Scan for the cell matching the given text and deliver its [X, Y] coordinate at center. 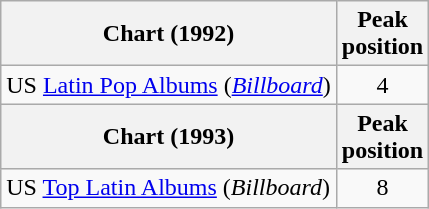
Chart (1992) [169, 34]
8 [382, 188]
US Top Latin Albums (Billboard) [169, 188]
US Latin Pop Albums (Billboard) [169, 85]
4 [382, 85]
Chart (1993) [169, 136]
